Find where the given text appears and provide that cell's center as (X, Y) coordinate. 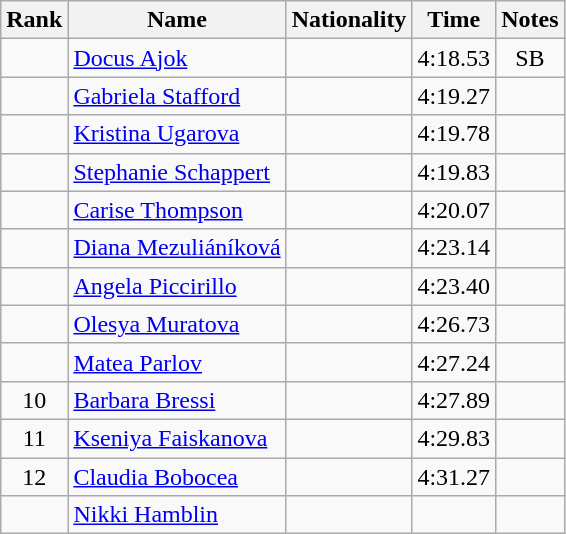
Rank (34, 20)
Notes (530, 20)
4:27.24 (454, 362)
Kristina Ugarova (177, 134)
4:19.27 (454, 96)
SB (530, 58)
4:29.83 (454, 438)
Olesya Muratova (177, 324)
Name (177, 20)
Diana Mezuliáníková (177, 248)
Barbara Bressi (177, 400)
Gabriela Stafford (177, 96)
Matea Parlov (177, 362)
Time (454, 20)
10 (34, 400)
4:27.89 (454, 400)
4:19.83 (454, 172)
Nationality (349, 20)
4:26.73 (454, 324)
4:20.07 (454, 210)
Nikki Hamblin (177, 515)
4:31.27 (454, 477)
4:23.40 (454, 286)
4:18.53 (454, 58)
4:23.14 (454, 248)
12 (34, 477)
11 (34, 438)
Kseniya Faiskanova (177, 438)
4:19.78 (454, 134)
Claudia Bobocea (177, 477)
Docus Ajok (177, 58)
Carise Thompson (177, 210)
Angela Piccirillo (177, 286)
Stephanie Schappert (177, 172)
